Determine the (x, y) coordinate at the center of the cell enclosing the given text.  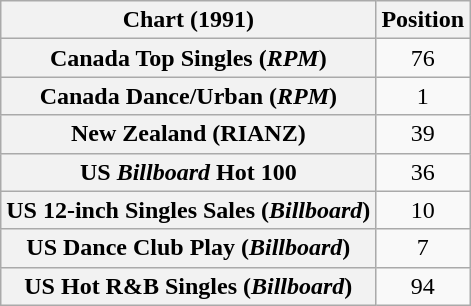
US Dance Club Play (Billboard) (188, 248)
36 (423, 172)
New Zealand (RIANZ) (188, 134)
Chart (1991) (188, 20)
US Hot R&B Singles (Billboard) (188, 286)
76 (423, 58)
1 (423, 96)
39 (423, 134)
Position (423, 20)
US 12-inch Singles Sales (Billboard) (188, 210)
94 (423, 286)
7 (423, 248)
10 (423, 210)
Canada Top Singles (RPM) (188, 58)
Canada Dance/Urban (RPM) (188, 96)
US Billboard Hot 100 (188, 172)
